Identify which cell holds the provided text, then report its (X, Y) central coordinate. 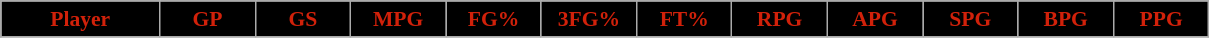
RPG (780, 19)
FG% (494, 19)
MPG (398, 19)
GP (208, 19)
GS (302, 19)
BPG (1066, 19)
SPG (970, 19)
3FG% (588, 19)
FT% (684, 19)
PPG (1161, 19)
Player (80, 19)
APG (874, 19)
